Search for the cell housing the specified text and yield its [x, y] center coordinate. 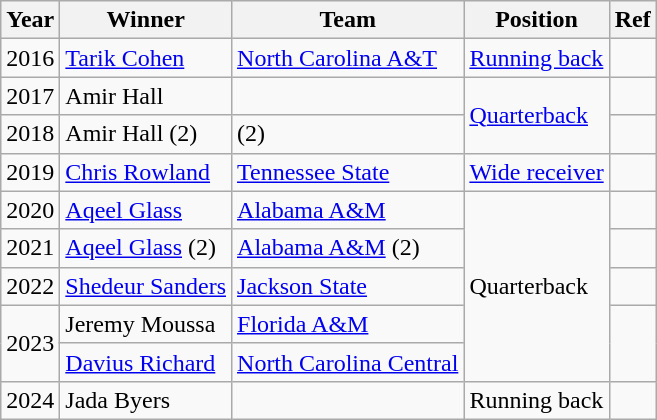
North Carolina A&T [348, 58]
Winner [146, 20]
Jeremy Moussa [146, 324]
2018 [30, 134]
Ref [632, 20]
Chris Rowland [146, 172]
Year [30, 20]
Amir Hall [146, 96]
2017 [30, 96]
Aqeel Glass [146, 210]
2024 [30, 400]
Team [348, 20]
Shedeur Sanders [146, 286]
North Carolina Central [348, 362]
Alabama A&M (2) [348, 248]
Alabama A&M [348, 210]
(2) [348, 134]
Amir Hall (2) [146, 134]
2022 [30, 286]
Aqeel Glass (2) [146, 248]
Jada Byers [146, 400]
2023 [30, 343]
Wide receiver [536, 172]
Jackson State [348, 286]
2021 [30, 248]
2019 [30, 172]
Davius Richard [146, 362]
2020 [30, 210]
Florida A&M [348, 324]
Position [536, 20]
2016 [30, 58]
Tennessee State [348, 172]
Tarik Cohen [146, 58]
